For the text-containing cell, return its midpoint in [x, y] coordinate format. 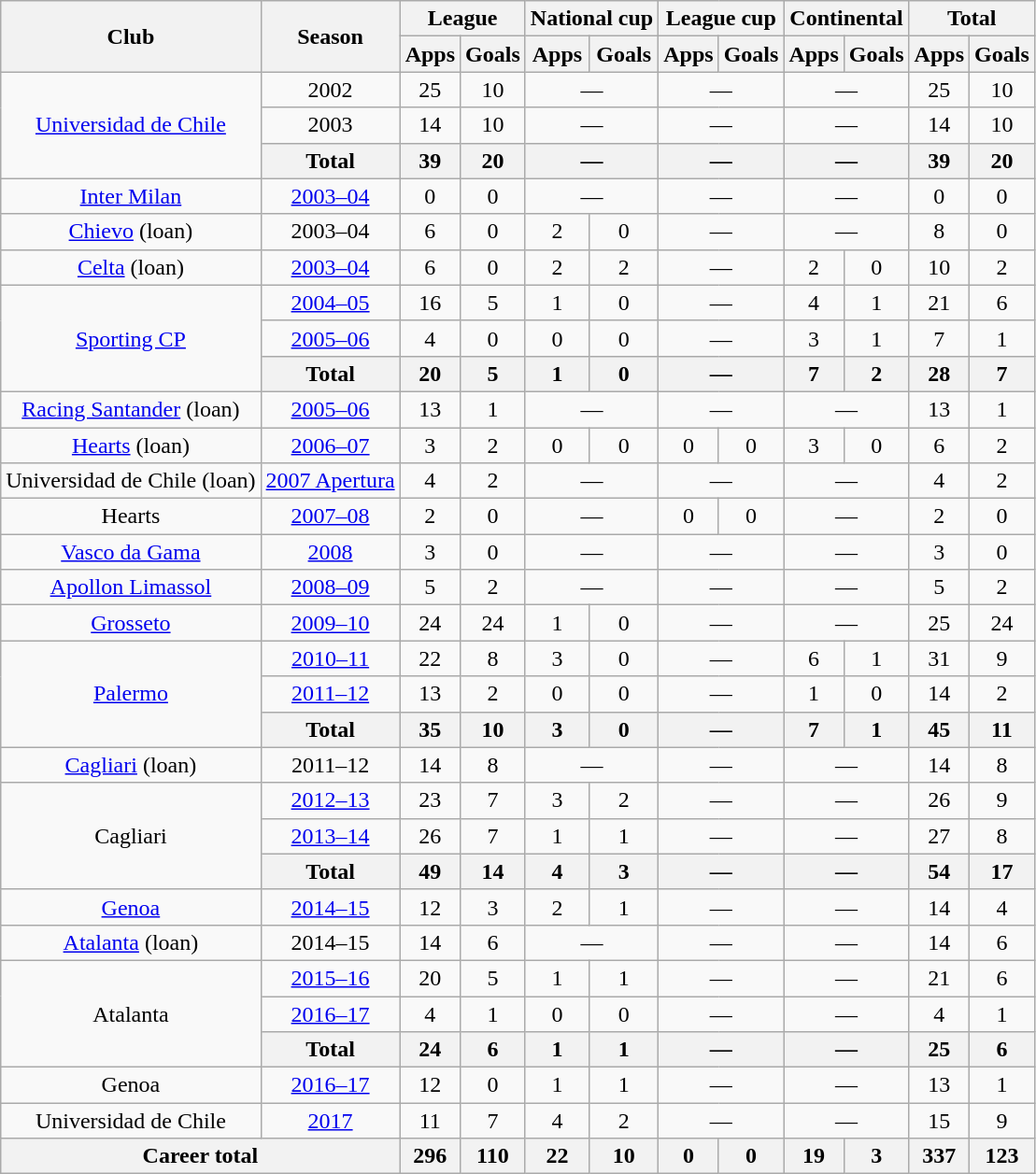
Inter Milan [131, 196]
Grosseto [131, 623]
Atalanta [131, 1013]
Hearts (loan) [131, 446]
Palermo [131, 694]
2012–13 [331, 800]
2002 [331, 90]
Chievo (loan) [131, 232]
League [462, 19]
49 [430, 871]
2003 [331, 125]
2007–08 [331, 516]
Hearts [131, 516]
Atalanta (loan) [131, 942]
League cup [721, 19]
123 [1002, 1156]
Vasco da Gama [131, 552]
National cup [591, 19]
2007 Apertura [331, 481]
Racing Santander (loan) [131, 409]
2008 [331, 552]
2008–09 [331, 587]
45 [939, 729]
54 [939, 871]
296 [430, 1156]
35 [430, 729]
2017 [331, 1121]
16 [430, 303]
Cagliari [131, 836]
Celta (loan) [131, 267]
2009–10 [331, 623]
Universidad de Chile (loan) [131, 481]
19 [814, 1156]
23 [430, 800]
27 [939, 836]
31 [939, 658]
2013–14 [331, 836]
2015–16 [331, 978]
Continental [846, 19]
Club [131, 36]
Cagliari (loan) [131, 765]
17 [1002, 871]
28 [939, 374]
2004–05 [331, 303]
2010–11 [331, 658]
337 [939, 1156]
Season [331, 36]
Career total [200, 1156]
Sporting CP [131, 338]
Apollon Limassol [131, 587]
110 [493, 1156]
15 [939, 1121]
2006–07 [331, 446]
